Detect which cell encompasses the target text, then output its [X, Y] center coordinate. 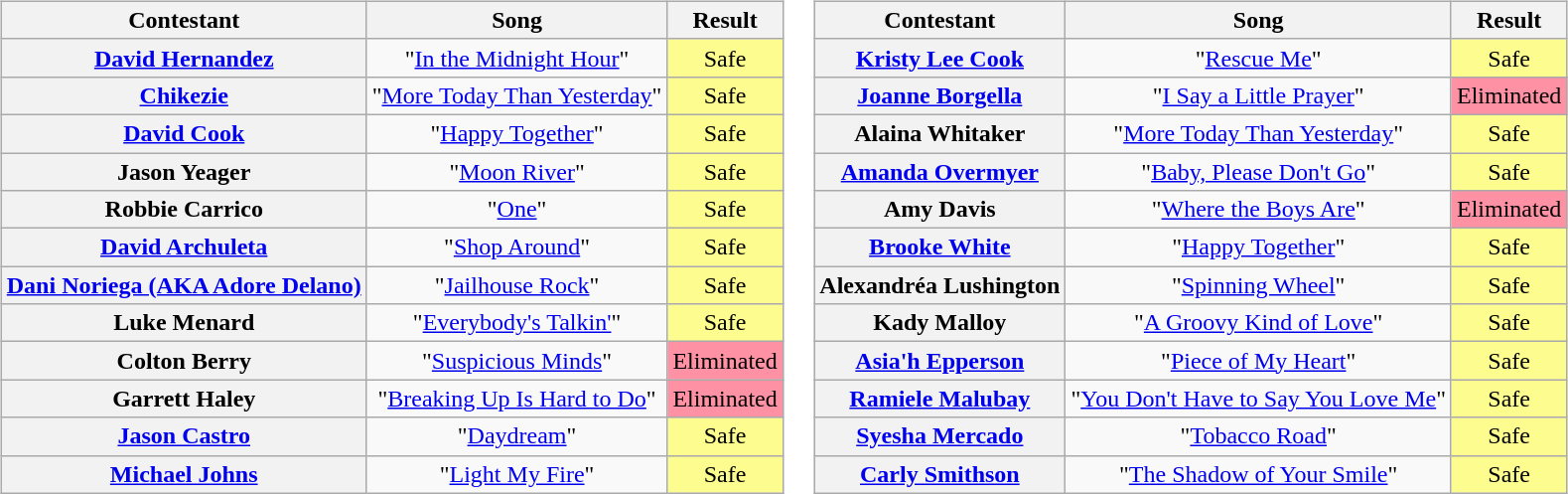
"Shop Around" [516, 247]
"A Groovy Kind of Love" [1259, 323]
Robbie Carrico [184, 210]
Colton Berry [184, 361]
Dani Noriega (AKA Adore Delano) [184, 285]
"Everybody's Talkin'" [516, 323]
"Breaking Up Is Hard to Do" [516, 399]
Alaina Whitaker [939, 133]
"In the Midnight Hour" [516, 58]
"Jailhouse Rock" [516, 285]
"Rescue Me" [1259, 58]
Asia'h Epperson [939, 361]
"Light My Fire" [516, 474]
"Where the Boys Are" [1259, 210]
"Spinning Wheel" [1259, 285]
David Hernandez [184, 58]
"The Shadow of Your Smile" [1259, 474]
Carly Smithson [939, 474]
Joanne Borgella [939, 95]
Amy Davis [939, 210]
Syesha Mercado [939, 436]
Kady Malloy [939, 323]
Chikezie [184, 95]
Garrett Haley [184, 399]
"Piece of My Heart" [1259, 361]
David Archuleta [184, 247]
Amanda Overmyer [939, 172]
"Moon River" [516, 172]
Jason Castro [184, 436]
"Baby, Please Don't Go" [1259, 172]
"Suspicious Minds" [516, 361]
"Daydream" [516, 436]
Brooke White [939, 247]
"I Say a Little Prayer" [1259, 95]
Ramiele Malubay [939, 399]
"One" [516, 210]
Kristy Lee Cook [939, 58]
David Cook [184, 133]
Jason Yeager [184, 172]
"You Don't Have to Say You Love Me" [1259, 399]
Alexandréa Lushington [939, 285]
Michael Johns [184, 474]
Luke Menard [184, 323]
"Tobacco Road" [1259, 436]
